Scan for the cell matching the given text and deliver its [x, y] coordinate at center. 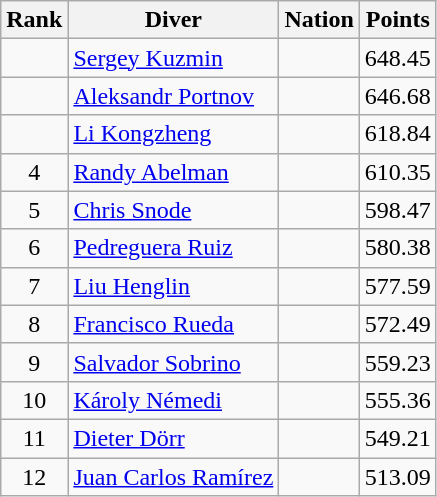
580.38 [398, 248]
Rank [34, 20]
Points [398, 20]
555.36 [398, 400]
11 [34, 438]
Francisco Rueda [174, 324]
Li Kongzheng [174, 134]
559.23 [398, 362]
5 [34, 210]
610.35 [398, 172]
9 [34, 362]
618.84 [398, 134]
Chris Snode [174, 210]
513.09 [398, 477]
Salvador Sobrino [174, 362]
Randy Abelman [174, 172]
648.45 [398, 58]
Juan Carlos Ramírez [174, 477]
Sergey Kuzmin [174, 58]
10 [34, 400]
6 [34, 248]
549.21 [398, 438]
4 [34, 172]
646.68 [398, 96]
572.49 [398, 324]
12 [34, 477]
7 [34, 286]
Diver [174, 20]
Pedreguera Ruiz [174, 248]
Dieter Dörr [174, 438]
Nation [319, 20]
598.47 [398, 210]
577.59 [398, 286]
Károly Némedi [174, 400]
8 [34, 324]
Liu Henglin [174, 286]
Aleksandr Portnov [174, 96]
